Identify which cell holds the provided text, then report its [X, Y] central coordinate. 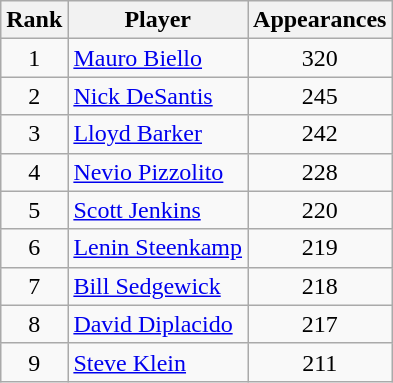
Appearances [320, 20]
7 [34, 286]
Nick DeSantis [158, 96]
245 [320, 96]
242 [320, 134]
1 [34, 58]
211 [320, 362]
2 [34, 96]
Nevio Pizzolito [158, 172]
Steve Klein [158, 362]
Rank [34, 20]
219 [320, 248]
Scott Jenkins [158, 210]
3 [34, 134]
9 [34, 362]
6 [34, 248]
218 [320, 286]
217 [320, 324]
David Diplacido [158, 324]
228 [320, 172]
320 [320, 58]
Lloyd Barker [158, 134]
220 [320, 210]
Mauro Biello [158, 58]
4 [34, 172]
Lenin Steenkamp [158, 248]
Player [158, 20]
8 [34, 324]
Bill Sedgewick [158, 286]
5 [34, 210]
